Extract the (x, y) coordinate from the center of the cell holding the provided text.  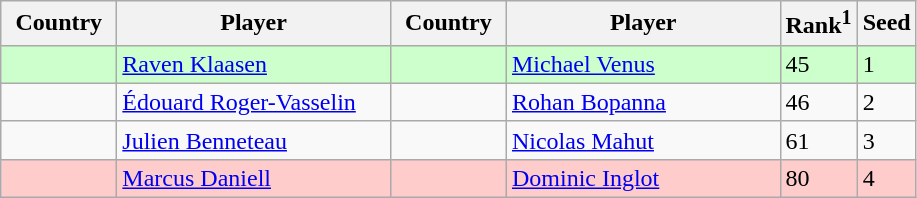
Rank1 (818, 24)
Dominic Inglot (643, 178)
3 (886, 140)
Marcus Daniell (254, 178)
45 (818, 64)
4 (886, 178)
Nicolas Mahut (643, 140)
Julien Benneteau (254, 140)
80 (818, 178)
2 (886, 102)
46 (818, 102)
61 (818, 140)
Michael Venus (643, 64)
Rohan Bopanna (643, 102)
Édouard Roger-Vasselin (254, 102)
Seed (886, 24)
1 (886, 64)
Raven Klaasen (254, 64)
